For the text-containing cell, return its midpoint in (X, Y) coordinate format. 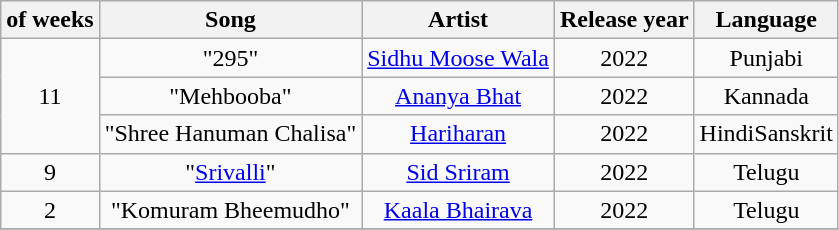
Punjabi (766, 58)
Ananya Bhat (458, 96)
Sidhu Moose Wala (458, 58)
9 (50, 172)
Release year (624, 20)
Sid Sriram (458, 172)
Song (230, 20)
Artist (458, 20)
Kaala Bhairava (458, 210)
"Mehbooba" (230, 96)
Hariharan (458, 134)
11 (50, 96)
Kannada (766, 96)
"Komuram Bheemudho" (230, 210)
"295" (230, 58)
Language (766, 20)
2 (50, 210)
of weeks (50, 20)
"Srivalli" (230, 172)
"Shree Hanuman Chalisa" (230, 134)
HindiSanskrit (766, 134)
